For the text-containing cell, return its midpoint in (x, y) coordinate format. 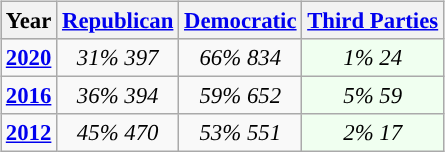
Year (29, 21)
1% 24 (373, 58)
Republican (118, 21)
59% 652 (240, 96)
2012 (29, 133)
2020 (29, 58)
53% 551 (240, 133)
36% 394 (118, 96)
Third Parties (373, 21)
Democratic (240, 21)
31% 397 (118, 58)
66% 834 (240, 58)
45% 470 (118, 133)
5% 59 (373, 96)
2016 (29, 96)
2% 17 (373, 133)
